Scan for the cell matching the given text and deliver its (X, Y) coordinate at center. 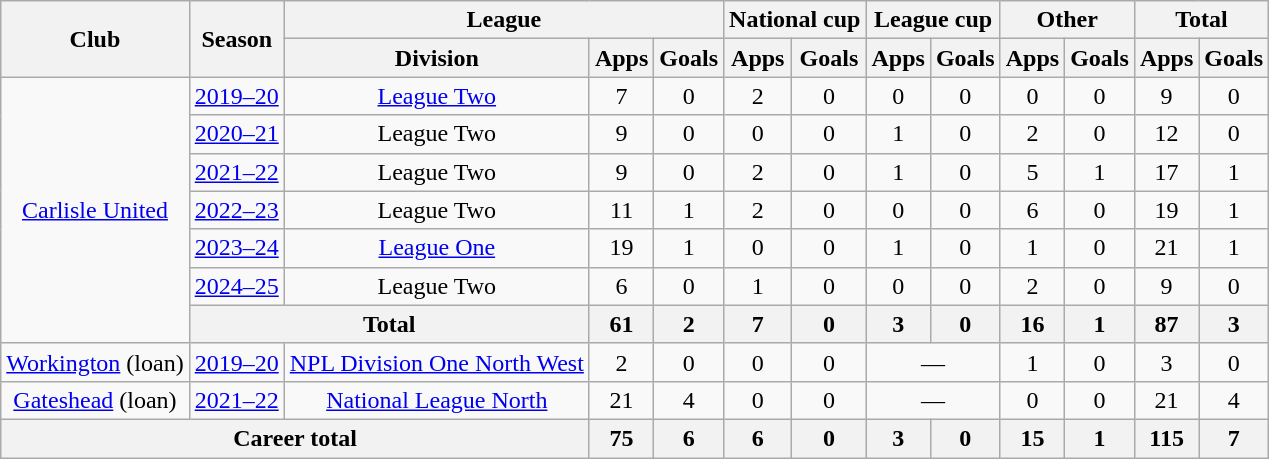
National League North (436, 400)
League cup (933, 20)
2022–23 (236, 210)
Other (1067, 20)
12 (1166, 134)
17 (1166, 172)
75 (621, 438)
5 (1032, 172)
Division (436, 58)
61 (621, 324)
2020–21 (236, 134)
11 (621, 210)
87 (1166, 324)
Workington (loan) (95, 362)
2024–25 (236, 286)
2023–24 (236, 248)
League (504, 20)
Club (95, 39)
Career total (296, 438)
16 (1032, 324)
115 (1166, 438)
Season (236, 39)
Gateshead (loan) (95, 400)
15 (1032, 438)
NPL Division One North West (436, 362)
National cup (795, 20)
Carlisle United (95, 210)
League One (436, 248)
